Scan for the cell matching the given text and deliver its [x, y] coordinate at center. 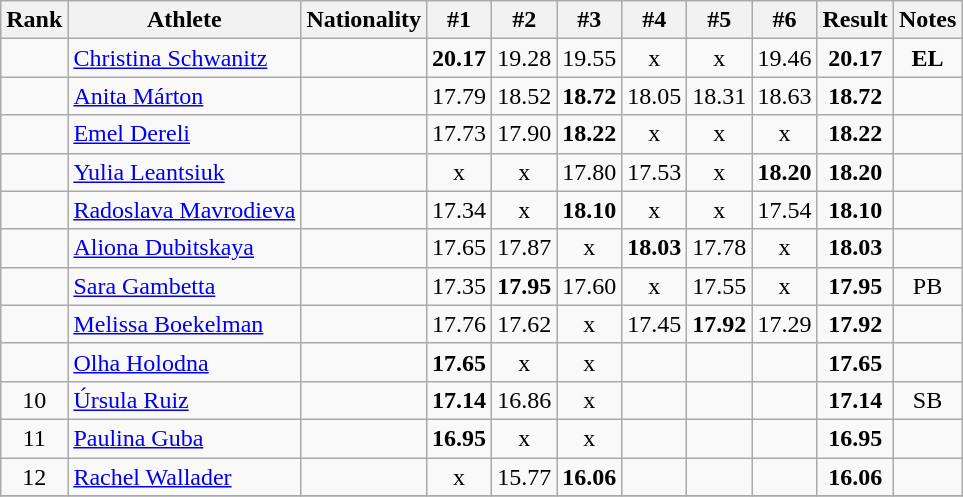
17.90 [524, 134]
17.53 [654, 172]
Emel Dereli [184, 134]
17.45 [654, 324]
#3 [590, 20]
Paulina Guba [184, 438]
18.31 [720, 96]
18.52 [524, 96]
17.62 [524, 324]
Melissa Boekelman [184, 324]
#1 [460, 20]
Úrsula Ruiz [184, 400]
18.05 [654, 96]
Christina Schwanitz [184, 58]
17.54 [784, 210]
17.79 [460, 96]
SB [927, 400]
12 [34, 477]
11 [34, 438]
17.76 [460, 324]
#5 [720, 20]
Notes [927, 20]
19.46 [784, 58]
19.28 [524, 58]
Sara Gambetta [184, 286]
#4 [654, 20]
Nationality [364, 20]
Rank [34, 20]
Rachel Wallader [184, 477]
10 [34, 400]
19.55 [590, 58]
17.29 [784, 324]
Aliona Dubitskaya [184, 248]
17.87 [524, 248]
#6 [784, 20]
Radoslava Mavrodieva [184, 210]
16.86 [524, 400]
17.34 [460, 210]
17.80 [590, 172]
Anita Márton [184, 96]
Result [855, 20]
#2 [524, 20]
PB [927, 286]
Olha Holodna [184, 362]
17.60 [590, 286]
Athlete [184, 20]
17.35 [460, 286]
15.77 [524, 477]
17.73 [460, 134]
EL [927, 58]
17.78 [720, 248]
Yulia Leantsiuk [184, 172]
17.55 [720, 286]
18.63 [784, 96]
